Search for the cell housing the specified text and yield its (X, Y) center coordinate. 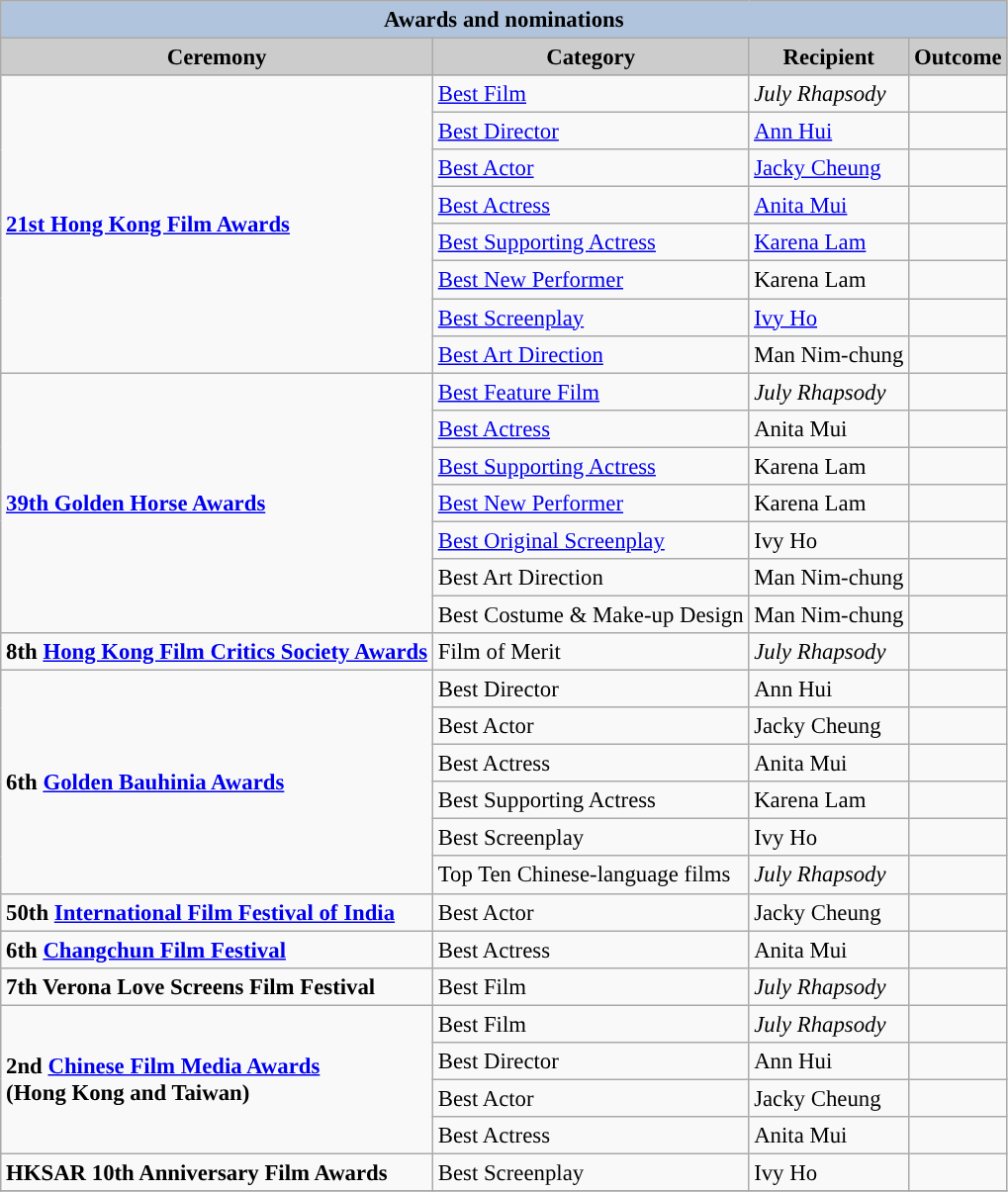
21st Hong Kong Film Awards (218, 224)
6th Golden Bauhinia Awards (218, 782)
2nd Chinese Film Media Awards(Hong Kong and Taiwan) (218, 1079)
Top Ten Chinese-language films (590, 875)
8th Hong Kong Film Critics Society Awards (218, 652)
Category (590, 57)
7th Verona Love Screens Film Festival (218, 986)
Best Feature Film (590, 392)
6th Changchun Film Festival (218, 950)
Best Original Screenplay (590, 540)
50th International Film Festival of India (218, 912)
39th Golden Horse Awards (218, 503)
Outcome (958, 57)
Ceremony (218, 57)
Best Costume & Make-up Design (590, 614)
HKSAR 10th Anniversary Film Awards (218, 1172)
Recipient (829, 57)
Film of Merit (590, 652)
Awards and nominations (504, 20)
